Extract the (X, Y) coordinate from the center of the cell holding the provided text.  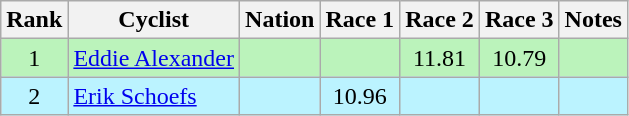
Rank (34, 20)
2 (34, 96)
Race 3 (519, 20)
Cyclist (154, 20)
Race 1 (360, 20)
Erik Schoefs (154, 96)
Eddie Alexander (154, 58)
11.81 (440, 58)
1 (34, 58)
10.79 (519, 58)
10.96 (360, 96)
Notes (593, 20)
Race 2 (440, 20)
Nation (280, 20)
